Determine the (X, Y) coordinate at the center of the cell enclosing the given text.  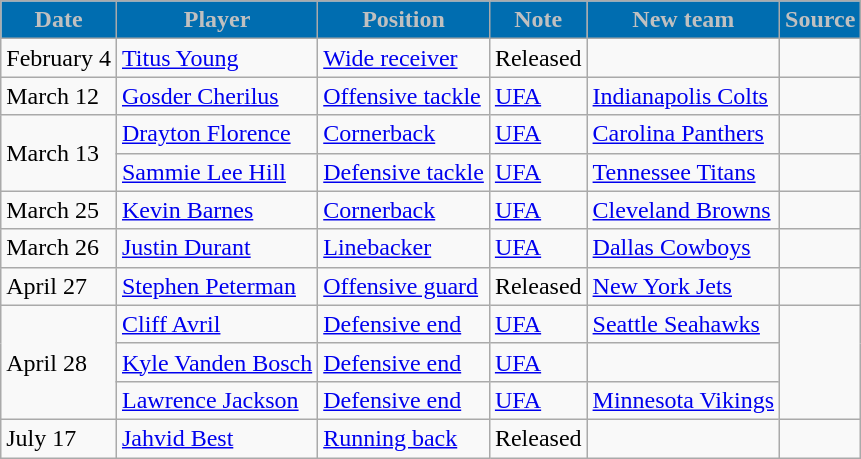
Player (216, 20)
Linebacker (404, 248)
Sammie Lee Hill (216, 172)
Carolina Panthers (684, 134)
March 25 (59, 210)
March 26 (59, 248)
New team (684, 20)
February 4 (59, 58)
March 13 (59, 153)
Offensive tackle (404, 96)
Gosder Cherilus (216, 96)
Titus Young (216, 58)
April 27 (59, 286)
July 17 (59, 438)
Cliff Avril (216, 324)
Indianapolis Colts (684, 96)
Kevin Barnes (216, 210)
March 12 (59, 96)
Minnesota Vikings (684, 400)
Running back (404, 438)
Stephen Peterman (216, 286)
Dallas Cowboys (684, 248)
Kyle Vanden Bosch (216, 362)
April 28 (59, 362)
Offensive guard (404, 286)
Lawrence Jackson (216, 400)
Note (538, 20)
Date (59, 20)
Defensive tackle (404, 172)
Justin Durant (216, 248)
Jahvid Best (216, 438)
Drayton Florence (216, 134)
Position (404, 20)
Wide receiver (404, 58)
Cleveland Browns (684, 210)
Tennessee Titans (684, 172)
Source (820, 20)
Seattle Seahawks (684, 324)
New York Jets (684, 286)
